From the cell containing the given text, extract its center point as (x, y) coordinate. 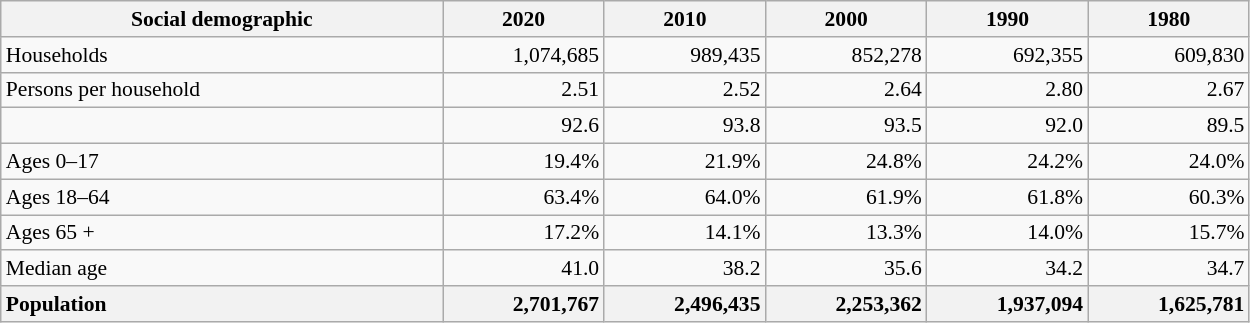
Median age (222, 269)
24.8% (846, 162)
14.1% (684, 233)
Ages 65 + (222, 233)
93.8 (684, 126)
2.51 (524, 90)
41.0 (524, 269)
2.64 (846, 90)
989,435 (684, 55)
2010 (684, 19)
89.5 (1168, 126)
609,830 (1168, 55)
1990 (1008, 19)
35.6 (846, 269)
2.52 (684, 90)
Population (222, 304)
61.9% (846, 197)
2,496,435 (684, 304)
38.2 (684, 269)
Persons per household (222, 90)
34.7 (1168, 269)
21.9% (684, 162)
17.2% (524, 233)
2000 (846, 19)
13.3% (846, 233)
852,278 (846, 55)
24.2% (1008, 162)
1980 (1168, 19)
Households (222, 55)
24.0% (1168, 162)
2.67 (1168, 90)
92.6 (524, 126)
2,253,362 (846, 304)
1,937,094 (1008, 304)
2,701,767 (524, 304)
63.4% (524, 197)
Social demographic (222, 19)
93.5 (846, 126)
1,074,685 (524, 55)
692,355 (1008, 55)
Ages 18–64 (222, 197)
1,625,781 (1168, 304)
2.80 (1008, 90)
14.0% (1008, 233)
34.2 (1008, 269)
60.3% (1168, 197)
2020 (524, 19)
19.4% (524, 162)
15.7% (1168, 233)
Ages 0–17 (222, 162)
92.0 (1008, 126)
61.8% (1008, 197)
64.0% (684, 197)
